Identify which cell holds the provided text, then report its (X, Y) central coordinate. 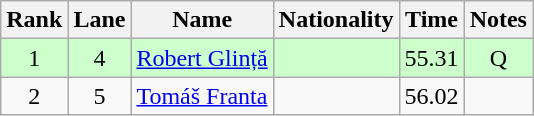
4 (100, 58)
1 (34, 58)
Name (202, 20)
Robert Glință (202, 58)
5 (100, 96)
Lane (100, 20)
Rank (34, 20)
Time (432, 20)
55.31 (432, 58)
Tomáš Franta (202, 96)
Nationality (336, 20)
Notes (498, 20)
56.02 (432, 96)
2 (34, 96)
Q (498, 58)
